Identify which cell holds the provided text, then report its (X, Y) central coordinate. 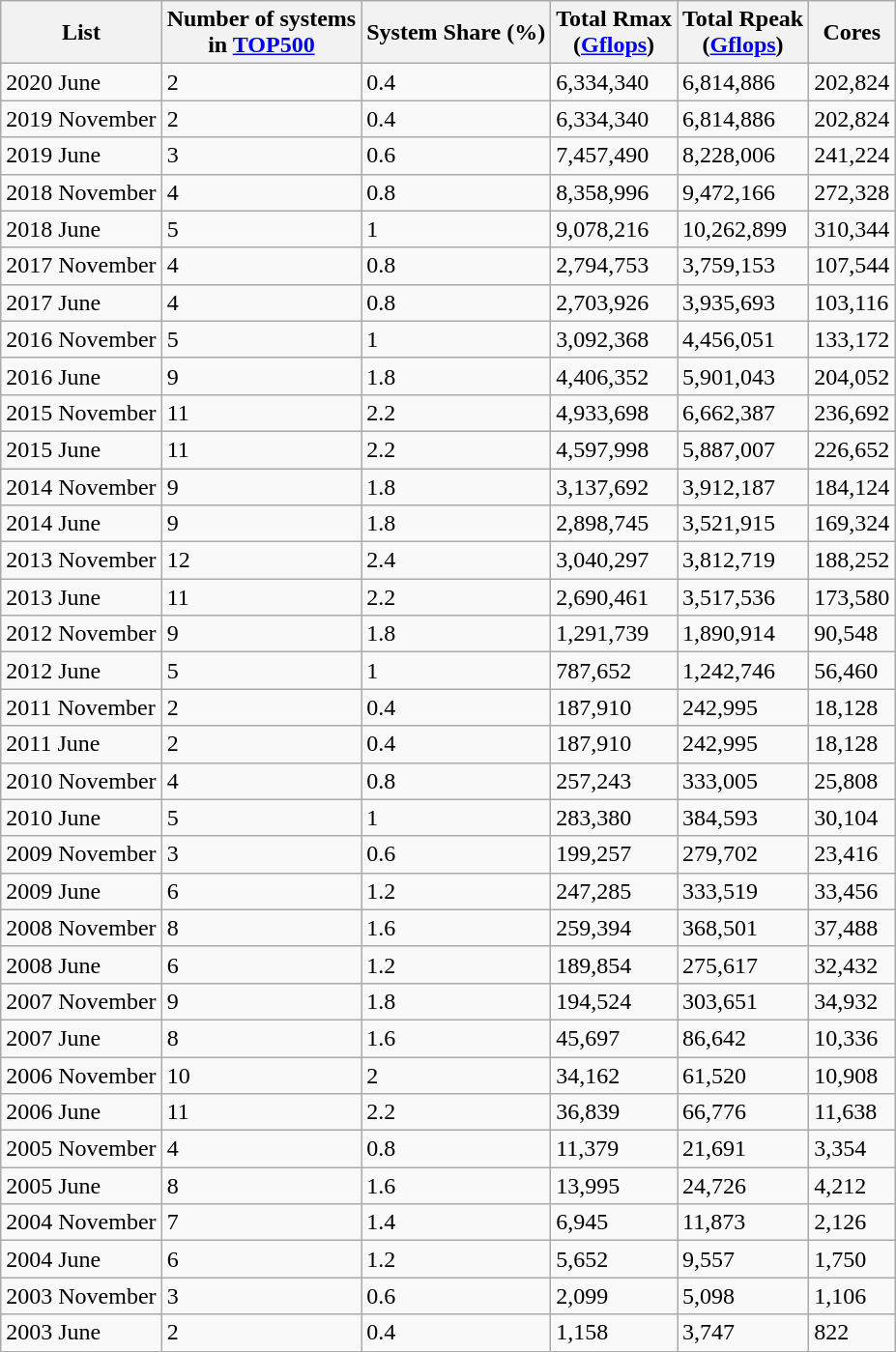
12 (261, 561)
11,873 (742, 1223)
Number of systemsin TOP500 (261, 33)
2003 June (81, 1333)
90,548 (853, 634)
2,898,745 (615, 524)
1,291,739 (615, 634)
2018 November (81, 192)
11,638 (853, 1112)
3,040,297 (615, 561)
34,932 (853, 1001)
368,501 (742, 928)
2.4 (456, 561)
5,098 (742, 1296)
25,808 (853, 781)
2006 June (81, 1112)
2004 June (81, 1259)
56,460 (853, 671)
2019 November (81, 119)
4,456,051 (742, 339)
9,557 (742, 1259)
Total Rpeak(Gflops) (742, 33)
241,224 (853, 156)
1,106 (853, 1296)
13,995 (615, 1186)
3,812,719 (742, 561)
2020 June (81, 82)
45,697 (615, 1038)
2017 November (81, 266)
1,158 (615, 1333)
2016 June (81, 376)
21,691 (742, 1149)
2016 November (81, 339)
107,544 (853, 266)
2014 November (81, 486)
System Share (%) (456, 33)
247,285 (615, 891)
1,242,746 (742, 671)
257,243 (615, 781)
11,379 (615, 1149)
2012 November (81, 634)
3,935,693 (742, 302)
2005 June (81, 1186)
2,099 (615, 1296)
10,336 (853, 1038)
2012 June (81, 671)
103,116 (853, 302)
2004 November (81, 1223)
1,890,914 (742, 634)
2006 November (81, 1076)
2013 June (81, 597)
66,776 (742, 1112)
184,124 (853, 486)
5,887,007 (742, 449)
23,416 (853, 854)
4,406,352 (615, 376)
2009 November (81, 854)
272,328 (853, 192)
3,521,915 (742, 524)
333,519 (742, 891)
10,908 (853, 1076)
2008 November (81, 928)
333,005 (742, 781)
2,703,926 (615, 302)
Cores (853, 33)
787,652 (615, 671)
1.4 (456, 1223)
4,933,698 (615, 413)
199,257 (615, 854)
2003 November (81, 1296)
822 (853, 1333)
2013 November (81, 561)
Total Rmax(Gflops) (615, 33)
61,520 (742, 1076)
6,945 (615, 1223)
34,162 (615, 1076)
189,854 (615, 964)
384,593 (742, 818)
2008 June (81, 964)
7 (261, 1223)
9,472,166 (742, 192)
33,456 (853, 891)
24,726 (742, 1186)
37,488 (853, 928)
2017 June (81, 302)
2014 June (81, 524)
194,524 (615, 1001)
10,262,899 (742, 229)
188,252 (853, 561)
2019 June (81, 156)
2,126 (853, 1223)
2007 November (81, 1001)
5,652 (615, 1259)
2011 June (81, 744)
3,517,536 (742, 597)
2,794,753 (615, 266)
133,172 (853, 339)
169,324 (853, 524)
6,662,387 (742, 413)
2018 June (81, 229)
236,692 (853, 413)
3,092,368 (615, 339)
310,344 (853, 229)
2005 November (81, 1149)
3,747 (742, 1333)
32,432 (853, 964)
4,597,998 (615, 449)
8,228,006 (742, 156)
2009 June (81, 891)
2010 June (81, 818)
2015 November (81, 413)
86,642 (742, 1038)
2010 November (81, 781)
2015 June (81, 449)
303,651 (742, 1001)
275,617 (742, 964)
2011 November (81, 707)
7,457,490 (615, 156)
279,702 (742, 854)
226,652 (853, 449)
259,394 (615, 928)
173,580 (853, 597)
283,380 (615, 818)
3,137,692 (615, 486)
10 (261, 1076)
2,690,461 (615, 597)
9,078,216 (615, 229)
1,750 (853, 1259)
5,901,043 (742, 376)
204,052 (853, 376)
3,759,153 (742, 266)
3,354 (853, 1149)
30,104 (853, 818)
2007 June (81, 1038)
List (81, 33)
3,912,187 (742, 486)
8,358,996 (615, 192)
36,839 (615, 1112)
4,212 (853, 1186)
